Locate the cell with the specified text and output its (x, y) center coordinate. 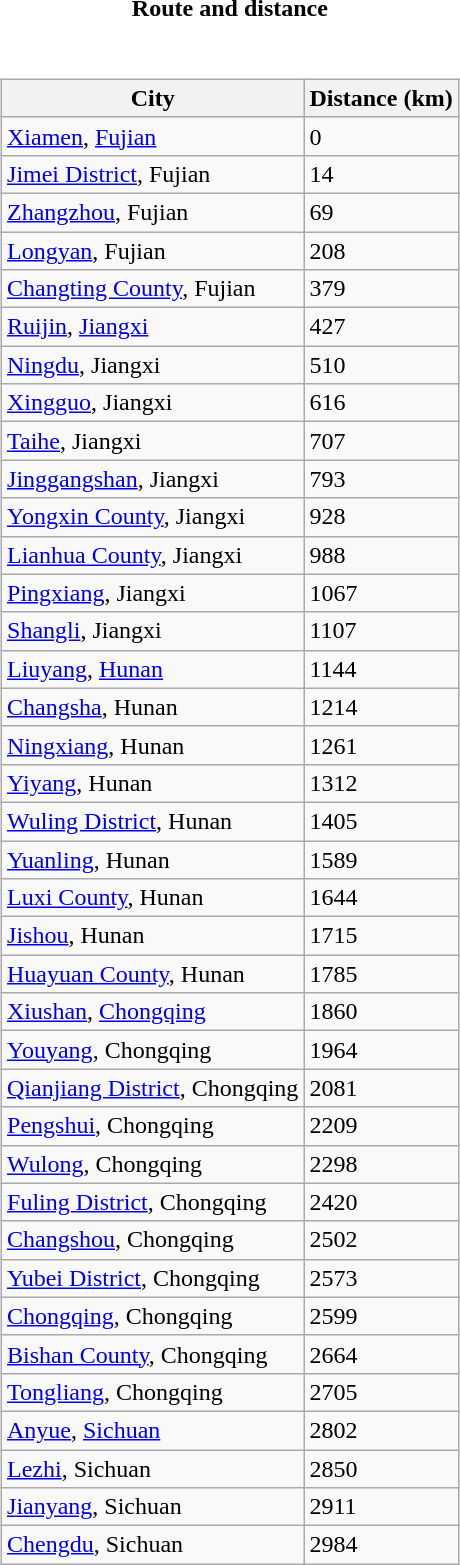
1860 (381, 1012)
1715 (381, 936)
2298 (381, 1164)
Jinggangshan, Jiangxi (153, 479)
Wulong, Chongqing (153, 1164)
Distance (km) (381, 98)
Taihe, Jiangxi (153, 441)
427 (381, 327)
Fuling District, Chongqing (153, 1202)
Youyang, Chongqing (153, 1050)
Pingxiang, Jiangxi (153, 593)
379 (381, 289)
Yubei District, Chongqing (153, 1278)
Tongliang, Chongqing (153, 1392)
Ningdu, Jiangxi (153, 365)
1644 (381, 898)
Bishan County, Chongqing (153, 1354)
Yongxin County, Jiangxi (153, 517)
1405 (381, 821)
208 (381, 251)
2664 (381, 1354)
2705 (381, 1392)
1144 (381, 669)
City (153, 98)
Ruijin, Jiangxi (153, 327)
Chengdu, Sichuan (153, 1545)
Lezhi, Sichuan (153, 1469)
1312 (381, 783)
Jimei District, Fujian (153, 174)
1107 (381, 631)
Zhangzhou, Fujian (153, 212)
Liuyang, Hunan (153, 669)
Shangli, Jiangxi (153, 631)
0 (381, 136)
2850 (381, 1469)
Lianhua County, Jiangxi (153, 555)
Qianjiang District, Chongqing (153, 1088)
1785 (381, 974)
Jianyang, Sichuan (153, 1507)
988 (381, 555)
Changshou, Chongqing (153, 1240)
Changting County, Fujian (153, 289)
Yiyang, Hunan (153, 783)
69 (381, 212)
Wuling District, Hunan (153, 821)
928 (381, 517)
2802 (381, 1430)
Ningxiang, Hunan (153, 745)
Longyan, Fujian (153, 251)
1964 (381, 1050)
510 (381, 365)
2599 (381, 1316)
2420 (381, 1202)
707 (381, 441)
Pengshui, Chongqing (153, 1126)
1067 (381, 593)
1214 (381, 707)
Jishou, Hunan (153, 936)
Anyue, Sichuan (153, 1430)
Xingguo, Jiangxi (153, 403)
2911 (381, 1507)
2081 (381, 1088)
Luxi County, Hunan (153, 898)
793 (381, 479)
Xiushan, Chongqing (153, 1012)
2502 (381, 1240)
2209 (381, 1126)
1589 (381, 859)
Yuanling, Hunan (153, 859)
Chongqing, Chongqing (153, 1316)
2984 (381, 1545)
Xiamen, Fujian (153, 136)
14 (381, 174)
616 (381, 403)
1261 (381, 745)
2573 (381, 1278)
Changsha, Hunan (153, 707)
Huayuan County, Hunan (153, 974)
